For the text-containing cell, return its midpoint in [x, y] coordinate format. 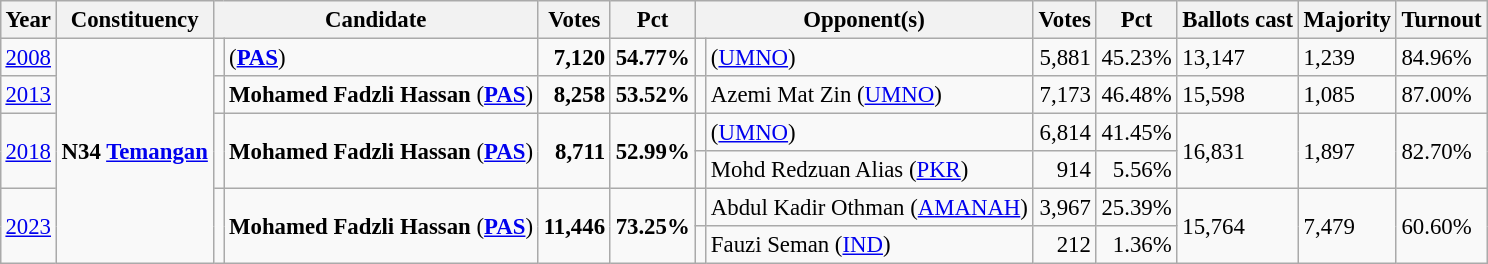
N34 Temangan [134, 151]
914 [1064, 170]
2023 [28, 226]
15,764 [1238, 226]
212 [1064, 245]
60.60% [1442, 226]
8,711 [574, 152]
82.70% [1442, 152]
52.99% [652, 152]
53.52% [652, 95]
Turnout [1442, 20]
84.96% [1442, 57]
3,967 [1064, 208]
25.39% [1136, 208]
8,258 [574, 95]
54.77% [652, 57]
1.36% [1136, 245]
87.00% [1442, 95]
5,881 [1064, 57]
2018 [28, 152]
41.45% [1136, 133]
45.23% [1136, 57]
Majority [1347, 20]
5.56% [1136, 170]
46.48% [1136, 95]
Ballots cast [1238, 20]
Candidate [376, 20]
7,479 [1347, 226]
13,147 [1238, 57]
Fauzi Seman (IND) [870, 245]
6,814 [1064, 133]
1,239 [1347, 57]
2013 [28, 95]
2008 [28, 57]
Azemi Mat Zin (UMNO) [870, 95]
1,085 [1347, 95]
1,897 [1347, 152]
7,120 [574, 57]
Opponent(s) [864, 20]
15,598 [1238, 95]
73.25% [652, 226]
Abdul Kadir Othman (AMANAH) [870, 208]
Mohd Redzuan Alias (PKR) [870, 170]
Constituency [134, 20]
11,446 [574, 226]
16,831 [1238, 152]
7,173 [1064, 95]
(PAS) [382, 57]
Year [28, 20]
